Return [x, y] of the center of cell containing provided text 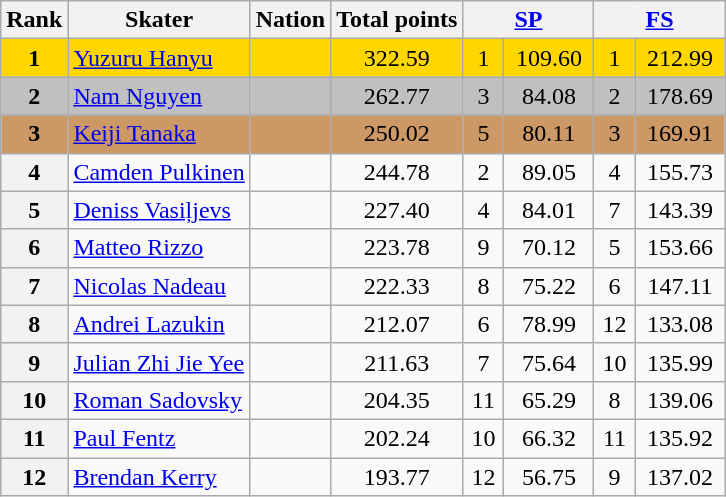
135.99 [680, 362]
Nicolas Nadeau [159, 286]
169.91 [680, 134]
322.59 [397, 58]
135.92 [680, 438]
212.99 [680, 58]
244.78 [397, 172]
223.78 [397, 248]
250.02 [397, 134]
193.77 [397, 477]
FS [660, 20]
222.33 [397, 286]
Paul Fentz [159, 438]
84.01 [549, 210]
78.99 [549, 324]
Deniss Vasiļjevs [159, 210]
204.35 [397, 400]
Andrei Lazukin [159, 324]
211.63 [397, 362]
70.12 [549, 248]
Matteo Rizzo [159, 248]
139.06 [680, 400]
89.05 [549, 172]
Yuzuru Hanyu [159, 58]
Total points [397, 20]
65.29 [549, 400]
80.11 [549, 134]
178.69 [680, 96]
Skater [159, 20]
56.75 [549, 477]
212.07 [397, 324]
66.32 [549, 438]
75.64 [549, 362]
147.11 [680, 286]
109.60 [549, 58]
227.40 [397, 210]
262.77 [397, 96]
84.08 [549, 96]
153.66 [680, 248]
Brendan Kerry [159, 477]
Rank [34, 20]
Roman Sadovsky [159, 400]
155.73 [680, 172]
133.08 [680, 324]
Keiji Tanaka [159, 134]
202.24 [397, 438]
75.22 [549, 286]
Julian Zhi Jie Yee [159, 362]
SP [528, 20]
Camden Pulkinen [159, 172]
137.02 [680, 477]
143.39 [680, 210]
Nam Nguyen [159, 96]
Nation [290, 20]
